Identify which cell holds the provided text, then report its (X, Y) central coordinate. 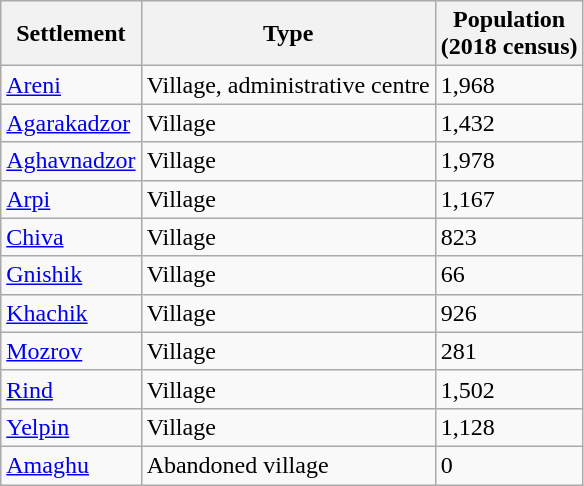
Gnishik (71, 275)
Amaghu (71, 465)
Type (288, 34)
Yelpin (71, 427)
281 (509, 351)
1,978 (509, 161)
Settlement (71, 34)
Rind (71, 389)
823 (509, 237)
0 (509, 465)
1,432 (509, 123)
Village, administrative centre (288, 85)
Arpi (71, 199)
Population(2018 census) (509, 34)
1,502 (509, 389)
1,167 (509, 199)
1,128 (509, 427)
Chiva (71, 237)
926 (509, 313)
Abandoned village (288, 465)
Areni (71, 85)
66 (509, 275)
Mozrov (71, 351)
Khachik (71, 313)
1,968 (509, 85)
Aghavnadzor (71, 161)
Agarakadzor (71, 123)
